Determine the [x, y] coordinate at the center of the cell enclosing the given text.  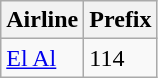
El Al [42, 58]
Prefix [120, 20]
114 [120, 58]
Airline [42, 20]
